Identify which cell holds the provided text, then report its [x, y] central coordinate. 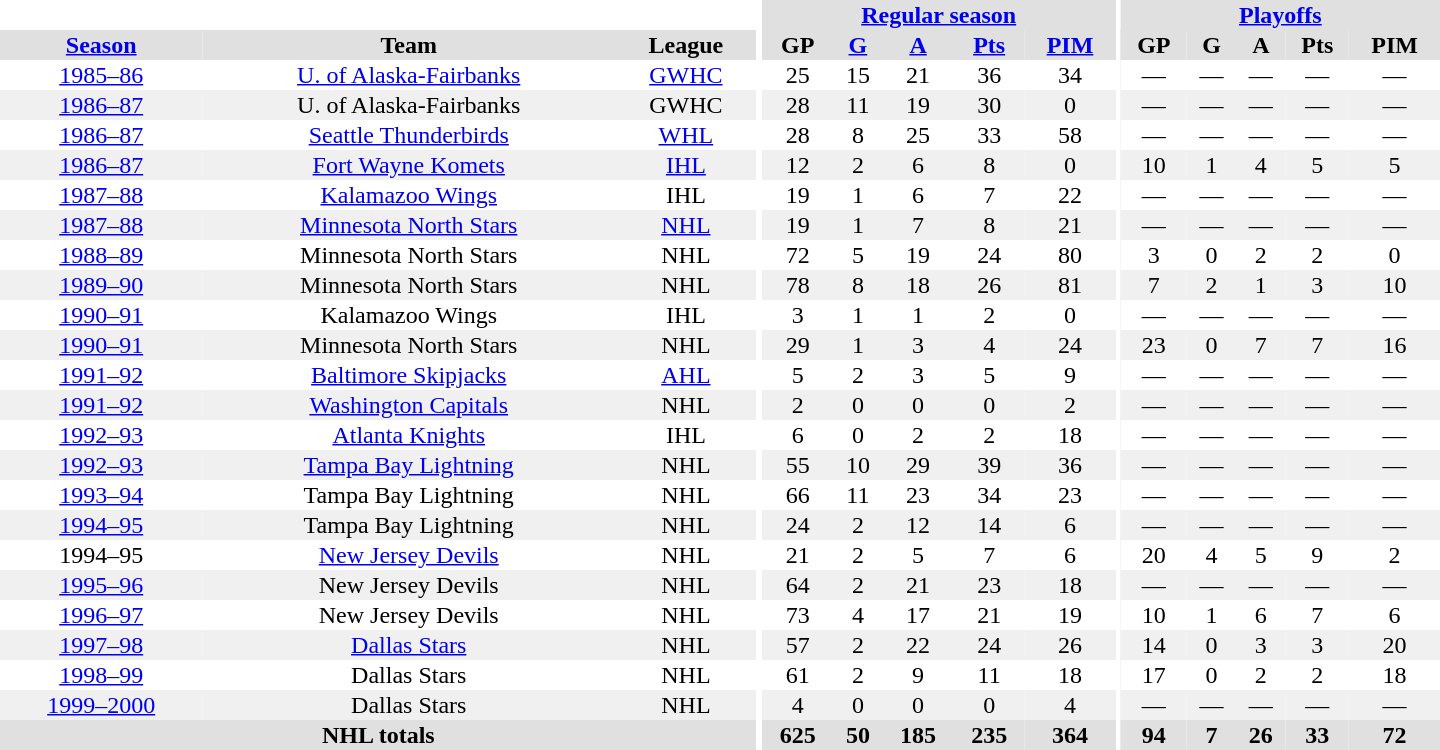
625 [798, 735]
61 [798, 675]
55 [798, 465]
30 [990, 105]
1996–97 [101, 615]
57 [798, 645]
Washington Capitals [408, 405]
1997–98 [101, 645]
1985–86 [101, 75]
Atlanta Knights [408, 435]
16 [1394, 345]
1993–94 [101, 495]
Baltimore Skipjacks [408, 375]
Team [408, 45]
64 [798, 585]
185 [918, 735]
WHL [686, 135]
39 [990, 465]
1995–96 [101, 585]
235 [990, 735]
1988–89 [101, 255]
364 [1070, 735]
Regular season [938, 15]
78 [798, 285]
AHL [686, 375]
50 [858, 735]
15 [858, 75]
58 [1070, 135]
66 [798, 495]
81 [1070, 285]
Playoffs [1280, 15]
94 [1154, 735]
Fort Wayne Komets [408, 165]
Season [101, 45]
80 [1070, 255]
Seattle Thunderbirds [408, 135]
NHL totals [378, 735]
73 [798, 615]
League [686, 45]
1998–99 [101, 675]
1989–90 [101, 285]
1999–2000 [101, 705]
